Pinpoint the cell where the given text exists, returning its (x, y) midpoint coordinate. 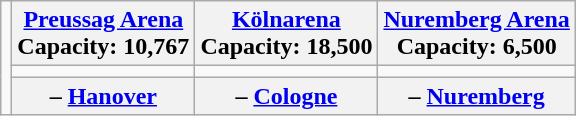
Preussag ArenaCapacity: 10,767 (104, 34)
Nuremberg ArenaCapacity: 6,500 (476, 34)
– Cologne (286, 96)
KölnarenaCapacity: 18,500 (286, 34)
– Hanover (104, 96)
– Nuremberg (476, 96)
